Return [x, y] of the center of cell containing provided text 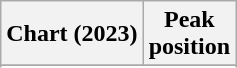
Peakposition [189, 34]
Chart (2023) [72, 34]
